For the text-containing cell, return its midpoint in [X, Y] coordinate format. 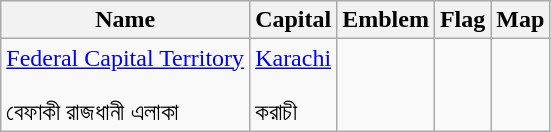
Flag [462, 20]
Emblem [386, 20]
Federal Capital Territoryবেফাকী রাজধানী এলাকা [126, 85]
Name [126, 20]
Map [520, 20]
Capital [294, 20]
Karachiকরাচী [294, 85]
